Locate the cell with the specified text and output its (x, y) center coordinate. 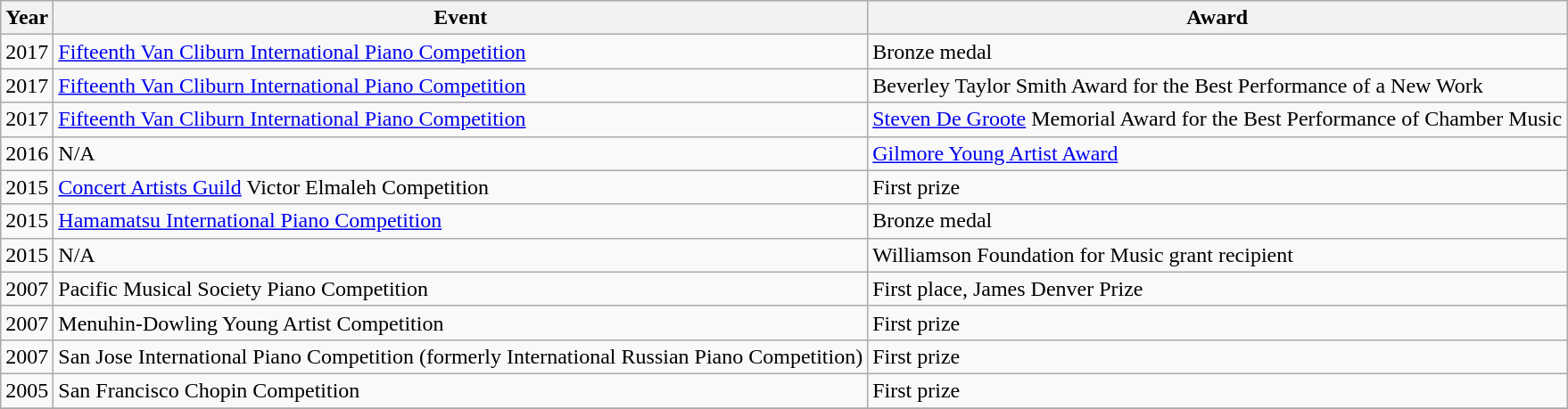
Williamson Foundation for Music grant recipient (1217, 255)
Concert Artists Guild Victor Elmaleh Competition (460, 187)
2005 (27, 390)
Menuhin-Dowling Young Artist Competition (460, 323)
Gilmore Young Artist Award (1217, 153)
First place, James Denver Prize (1217, 289)
Year (27, 18)
San Jose International Piano Competition (formerly International Russian Piano Competition) (460, 356)
Pacific Musical Society Piano Competition (460, 289)
Steven De Groote Memorial Award for the Best Performance of Chamber Music (1217, 119)
Event (460, 18)
Beverley Taylor Smith Award for the Best Performance of a New Work (1217, 86)
Award (1217, 18)
Hamamatsu International Piano Competition (460, 221)
San Francisco Chopin Competition (460, 390)
2016 (27, 153)
